Determine the (X, Y) coordinate at the center of the cell enclosing the given text.  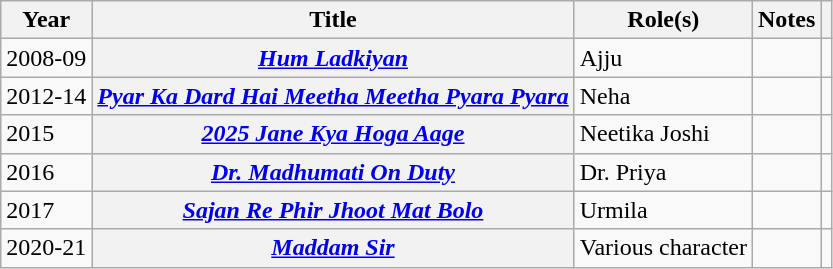
2012-14 (46, 96)
Notes (786, 20)
Role(s) (663, 20)
Sajan Re Phir Jhoot Mat Bolo (333, 210)
Dr. Madhumati On Duty (333, 172)
Maddam Sir (333, 248)
Neetika Joshi (663, 134)
2020-21 (46, 248)
Neha (663, 96)
2017 (46, 210)
Pyar Ka Dard Hai Meetha Meetha Pyara Pyara (333, 96)
2015 (46, 134)
Urmila (663, 210)
Various character (663, 248)
Ajju (663, 58)
Year (46, 20)
2025 Jane Kya Hoga Aage (333, 134)
2008-09 (46, 58)
Dr. Priya (663, 172)
Hum Ladkiyan (333, 58)
Title (333, 20)
2016 (46, 172)
